Provide the (x, y) coordinate of the cell's center where the given text is located.  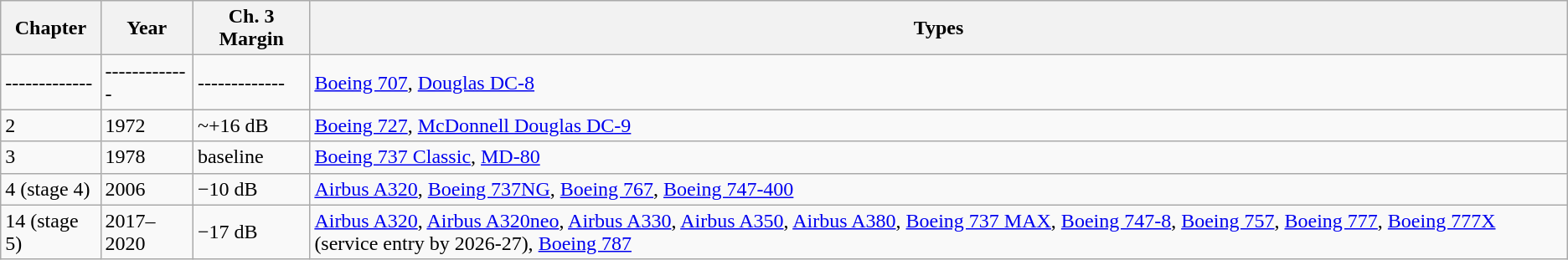
Chapter (50, 28)
baseline (251, 157)
Boeing 727, McDonnell Douglas DC-9 (938, 125)
Ch. 3 Margin (251, 28)
2006 (147, 189)
~+16 dB (251, 125)
−10 dB (251, 189)
14 (stage 5) (50, 232)
−17 dB (251, 232)
Year (147, 28)
3 (50, 157)
Boeing 707, Douglas DC-8 (938, 82)
Airbus A320, Boeing 737NG, Boeing 767, Boeing 747-400 (938, 189)
2017–2020 (147, 232)
2 (50, 125)
1978 (147, 157)
4 (stage 4) (50, 189)
Types (938, 28)
Boeing 737 Classic, MD-80 (938, 157)
1972 (147, 125)
